From the cell containing the given text, extract its center point as [x, y] coordinate. 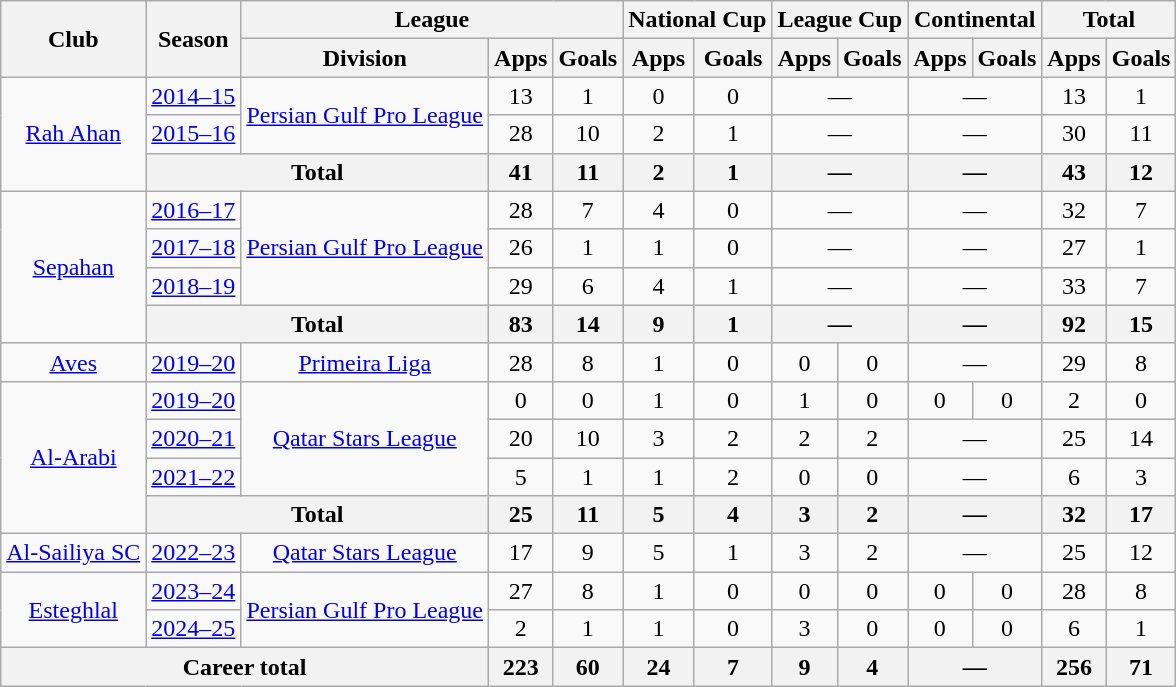
20 [521, 438]
2018–19 [194, 286]
26 [521, 248]
256 [1074, 667]
National Cup [698, 20]
Season [194, 39]
Career total [245, 667]
Continental [975, 20]
2020–21 [194, 438]
15 [1141, 324]
Al-Arabi [74, 457]
92 [1074, 324]
24 [659, 667]
2016–17 [194, 210]
71 [1141, 667]
2014–15 [194, 96]
Primeira Liga [365, 362]
2024–25 [194, 629]
2021–22 [194, 477]
30 [1074, 134]
Division [365, 58]
2023–24 [194, 591]
83 [521, 324]
41 [521, 172]
33 [1074, 286]
Sepahan [74, 267]
2022–23 [194, 553]
Club [74, 39]
2015–16 [194, 134]
223 [521, 667]
League Cup [840, 20]
Rah Ahan [74, 134]
60 [588, 667]
Aves [74, 362]
Esteghlal [74, 610]
2017–18 [194, 248]
League [432, 20]
Al-Sailiya SC [74, 553]
43 [1074, 172]
